Return the (X, Y) coordinate for the center point of the cell that contains the specified text.  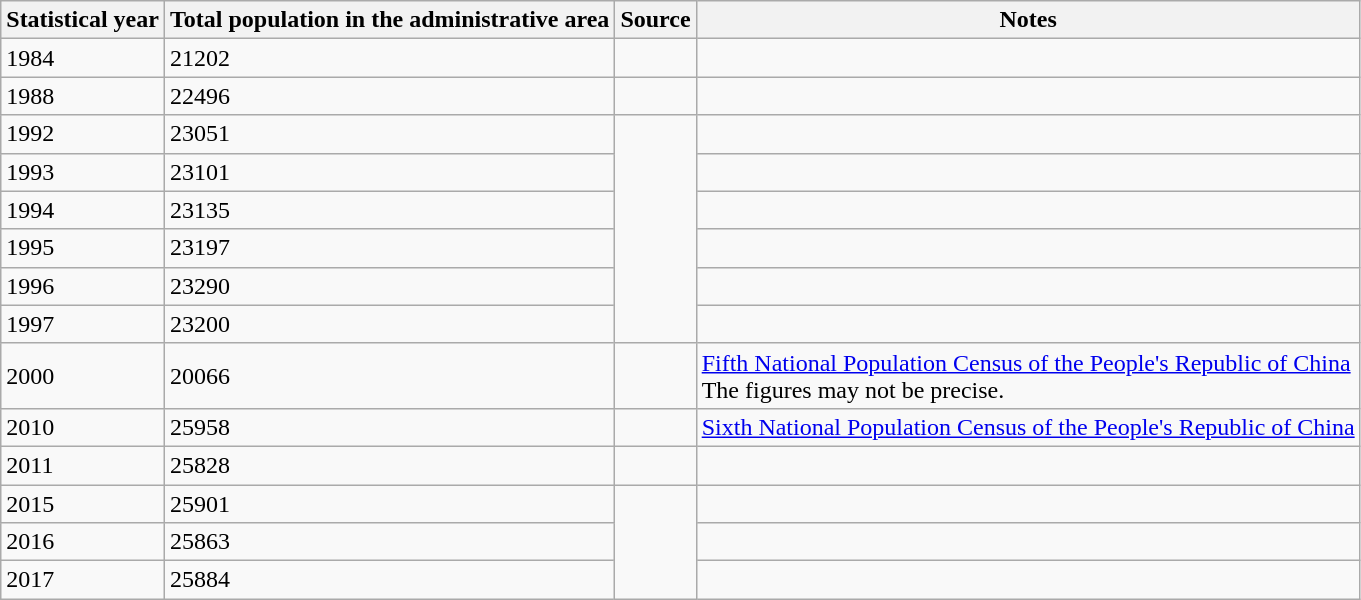
25958 (389, 427)
1988 (83, 96)
23135 (389, 210)
1995 (83, 248)
1996 (83, 286)
23101 (389, 172)
2000 (83, 376)
1992 (83, 134)
1997 (83, 324)
Total population in the administrative area (389, 20)
25901 (389, 503)
23290 (389, 286)
2016 (83, 542)
2017 (83, 580)
25863 (389, 542)
Source (656, 20)
22496 (389, 96)
1994 (83, 210)
2015 (83, 503)
25884 (389, 580)
1984 (83, 58)
2010 (83, 427)
23197 (389, 248)
Notes (1028, 20)
Sixth National Population Census of the People's Republic of China (1028, 427)
21202 (389, 58)
2011 (83, 465)
20066 (389, 376)
1993 (83, 172)
25828 (389, 465)
Statistical year (83, 20)
Fifth National Population Census of the People's Republic of ChinaThe figures may not be precise. (1028, 376)
23200 (389, 324)
23051 (389, 134)
